Scan for the cell matching the given text and deliver its (X, Y) coordinate at center. 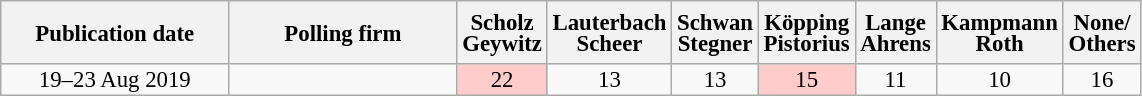
10 (1000, 80)
LauterbachScheer (609, 32)
Polling firm (343, 32)
22 (502, 80)
KöppingPistorius (806, 32)
LangeAhrens (896, 32)
SchwanStegner (716, 32)
None/Others (1102, 32)
11 (896, 80)
Publication date (115, 32)
19–23 Aug 2019 (115, 80)
KampmannRoth (1000, 32)
15 (806, 80)
ScholzGeywitz (502, 32)
16 (1102, 80)
